Capture the cell that displays the provided text and extract its [x, y] central coordinate. 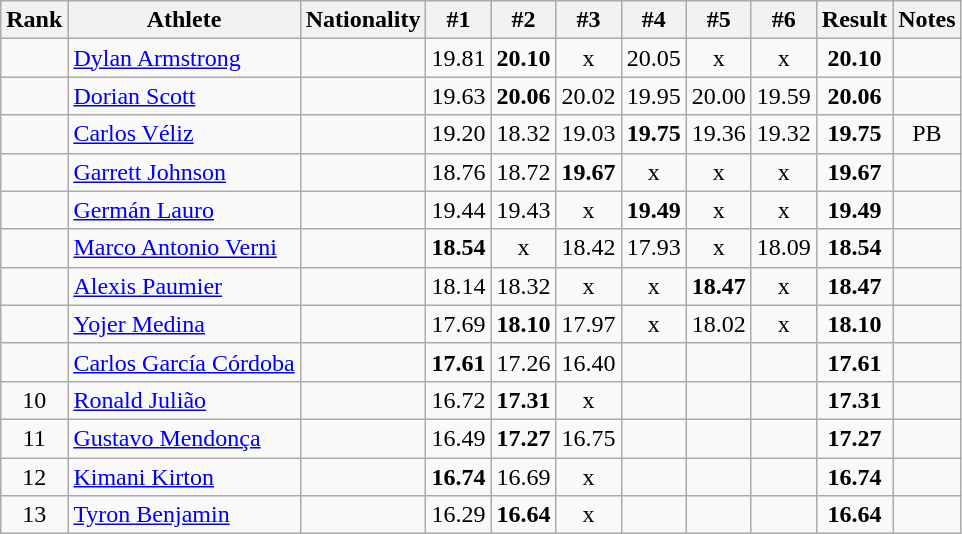
20.05 [654, 58]
#1 [458, 20]
18.14 [458, 286]
Ronald Julião [184, 400]
Dorian Scott [184, 96]
19.03 [588, 134]
#5 [718, 20]
19.95 [654, 96]
20.02 [588, 96]
19.44 [458, 210]
Marco Antonio Verni [184, 248]
19.81 [458, 58]
Dylan Armstrong [184, 58]
19.63 [458, 96]
19.36 [718, 134]
17.93 [654, 248]
Alexis Paumier [184, 286]
Nationality [363, 20]
#2 [524, 20]
19.59 [784, 96]
16.40 [588, 362]
Tyron Benjamin [184, 515]
Athlete [184, 20]
Kimani Kirton [184, 477]
19.32 [784, 134]
19.20 [458, 134]
Notes [927, 20]
16.75 [588, 438]
19.43 [524, 210]
Result [854, 20]
#3 [588, 20]
Germán Lauro [184, 210]
16.69 [524, 477]
12 [34, 477]
18.02 [718, 324]
#4 [654, 20]
16.29 [458, 515]
20.00 [718, 96]
18.42 [588, 248]
10 [34, 400]
17.97 [588, 324]
17.69 [458, 324]
18.09 [784, 248]
#6 [784, 20]
17.26 [524, 362]
Gustavo Mendonça [184, 438]
PB [927, 134]
Rank [34, 20]
13 [34, 515]
18.76 [458, 172]
16.72 [458, 400]
11 [34, 438]
16.49 [458, 438]
Carlos García Córdoba [184, 362]
Yojer Medina [184, 324]
18.72 [524, 172]
Garrett Johnson [184, 172]
Carlos Véliz [184, 134]
